Provide the [x, y] coordinate of the cell's center where the given text is located.  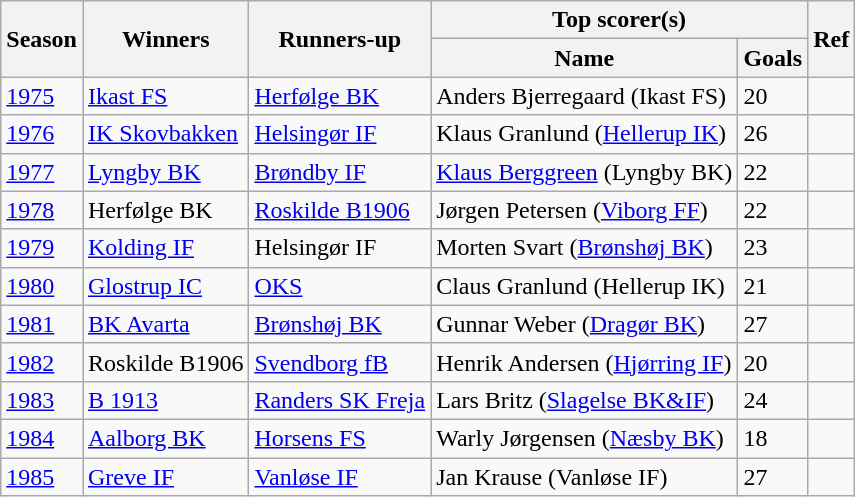
Vanløse IF [340, 477]
Morten Svart (Brønshøj BK) [584, 248]
1978 [42, 210]
Name [584, 58]
Svendborg fB [340, 362]
1980 [42, 286]
B 1913 [165, 400]
Top scorer(s) [620, 20]
Brøndby IF [340, 172]
Ref [832, 39]
Aalborg BK [165, 438]
1976 [42, 134]
Klaus Berggreen (Lyngby BK) [584, 172]
1982 [42, 362]
1977 [42, 172]
21 [773, 286]
Season [42, 39]
Gunnar Weber (Dragør BK) [584, 324]
Jørgen Petersen (Viborg FF) [584, 210]
1975 [42, 96]
Ikast FS [165, 96]
BK Avarta [165, 324]
Horsens FS [340, 438]
Goals [773, 58]
IK Skovbakken [165, 134]
Glostrup IC [165, 286]
Klaus Granlund (Hellerup IK) [584, 134]
1981 [42, 324]
1984 [42, 438]
1979 [42, 248]
18 [773, 438]
1985 [42, 477]
Henrik Andersen (Hjørring IF) [584, 362]
Anders Bjerregaard (Ikast FS) [584, 96]
23 [773, 248]
Jan Krause (Vanløse IF) [584, 477]
Lyngby BK [165, 172]
Warly Jørgensen (Næsby BK) [584, 438]
24 [773, 400]
Greve IF [165, 477]
Claus Granlund (Hellerup IK) [584, 286]
26 [773, 134]
Brønshøj BK [340, 324]
Runners-up [340, 39]
OKS [340, 286]
Lars Britz (Slagelse BK&IF) [584, 400]
1983 [42, 400]
Kolding IF [165, 248]
Randers SK Freja [340, 400]
Winners [165, 39]
